Capture the cell that displays the provided text and extract its [x, y] central coordinate. 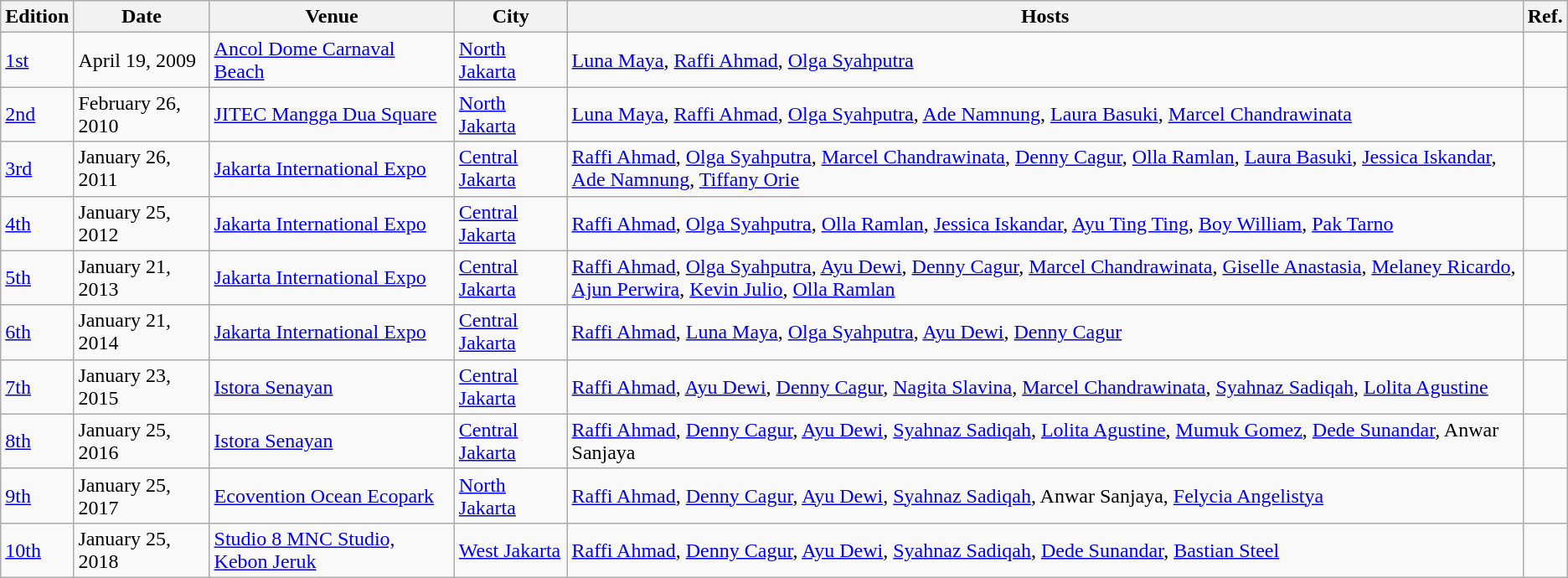
January 25, 2018 [142, 550]
Date [142, 17]
January 25, 2012 [142, 223]
Ecovention Ocean Ecopark [332, 496]
2nd [37, 114]
January 21, 2013 [142, 278]
January 26, 2011 [142, 169]
West Jakarta [511, 550]
5th [37, 278]
1st [37, 60]
Venue [332, 17]
Raffi Ahmad, Ayu Dewi, Denny Cagur, Nagita Slavina, Marcel Chandrawinata, Syahnaz Sadiqah, Lolita Agustine [1045, 387]
Raffi Ahmad, Olga Syahputra, Ayu Dewi, Denny Cagur, Marcel Chandrawinata, Giselle Anastasia, Melaney Ricardo, Ajun Perwira, Kevin Julio, Olla Ramlan [1045, 278]
8th [37, 441]
10th [37, 550]
April 19, 2009 [142, 60]
Hosts [1045, 17]
Raffi Ahmad, Luna Maya, Olga Syahputra, Ayu Dewi, Denny Cagur [1045, 332]
Luna Maya, Raffi Ahmad, Olga Syahputra, Ade Namnung, Laura Basuki, Marcel Chandrawinata [1045, 114]
February 26, 2010 [142, 114]
JITEC Mangga Dua Square [332, 114]
3rd [37, 169]
Ancol Dome Carnaval Beach [332, 60]
January 25, 2016 [142, 441]
9th [37, 496]
Raffi Ahmad, Denny Cagur, Ayu Dewi, Syahnaz Sadiqah, Dede Sunandar, Bastian Steel [1045, 550]
Raffi Ahmad, Denny Cagur, Ayu Dewi, Syahnaz Sadiqah, Anwar Sanjaya, Felycia Angelistya [1045, 496]
Raffi Ahmad, Olga Syahputra, Marcel Chandrawinata, Denny Cagur, Olla Ramlan, Laura Basuki, Jessica Iskandar, Ade Namnung, Tiffany Orie [1045, 169]
4th [37, 223]
City [511, 17]
Luna Maya, Raffi Ahmad, Olga Syahputra [1045, 60]
January 23, 2015 [142, 387]
Raffi Ahmad, Denny Cagur, Ayu Dewi, Syahnaz Sadiqah, Lolita Agustine, Mumuk Gomez, Dede Sunandar, Anwar Sanjaya [1045, 441]
Ref. [1545, 17]
Edition [37, 17]
January 21, 2014 [142, 332]
6th [37, 332]
Studio 8 MNC Studio, Kebon Jeruk [332, 550]
7th [37, 387]
January 25, 2017 [142, 496]
Raffi Ahmad, Olga Syahputra, Olla Ramlan, Jessica Iskandar, Ayu Ting Ting, Boy William, Pak Tarno [1045, 223]
